Locate the cell with the specified text and output its (x, y) center coordinate. 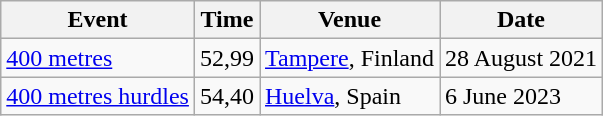
400 metres (98, 58)
52,99 (226, 58)
Huelva, Spain (350, 96)
Venue (350, 20)
Tampere, Finland (350, 58)
54,40 (226, 96)
28 August 2021 (522, 58)
Event (98, 20)
Date (522, 20)
400 metres hurdles (98, 96)
Time (226, 20)
6 June 2023 (522, 96)
